Provide the (X, Y) coordinate of the cell's center where the given text is located.  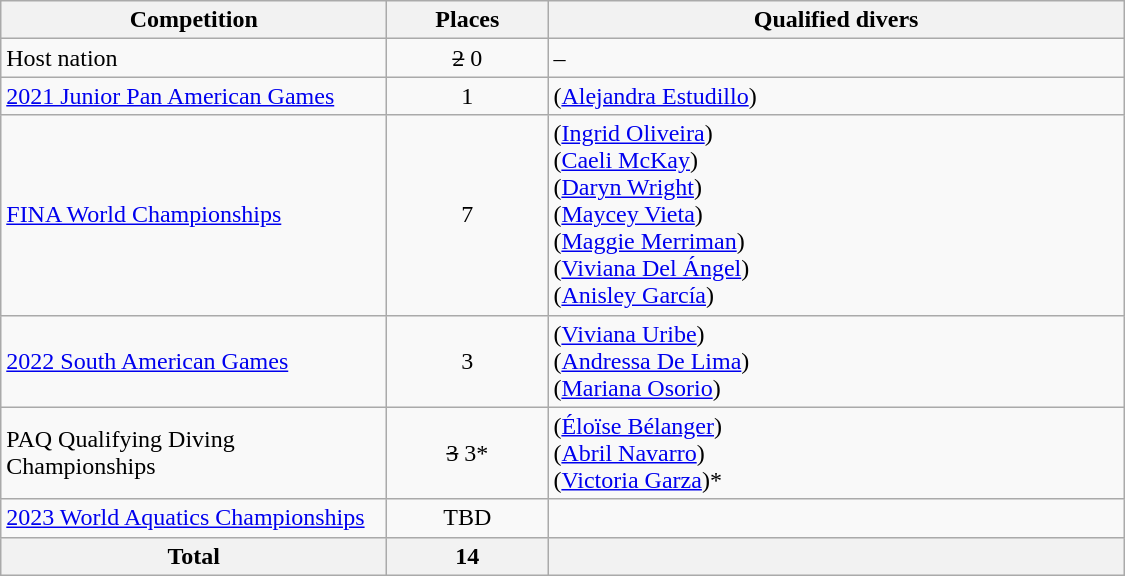
TBD (468, 518)
2023 World Aquatics Championships (194, 518)
3 (468, 361)
Qualified divers (836, 20)
Competition (194, 20)
Places (468, 20)
2 0 (468, 58)
PAQ Qualifying Diving Championships (194, 453)
– (836, 58)
Total (194, 556)
1 (468, 96)
7 (468, 215)
FINA World Championships (194, 215)
14 (468, 556)
2022 South American Games (194, 361)
(Éloïse Bélanger) (Abril Navarro) (Victoria Garza)* (836, 453)
3 3* (468, 453)
Host nation (194, 58)
(Viviana Uribe) (Andressa De Lima) (Mariana Osorio) (836, 361)
(Alejandra Estudillo) (836, 96)
(Ingrid Oliveira) (Caeli McKay) (Daryn Wright) (Maycey Vieta) (Maggie Merriman) (Viviana Del Ángel) (Anisley García) (836, 215)
2021 Junior Pan American Games (194, 96)
